Capture the cell that displays the provided text and extract its (x, y) central coordinate. 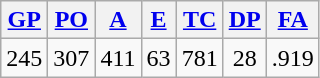
307 (72, 58)
63 (158, 58)
GP (24, 20)
E (158, 20)
411 (118, 58)
A (118, 20)
781 (200, 58)
TC (200, 20)
28 (244, 58)
FA (292, 20)
245 (24, 58)
.919 (292, 58)
PO (72, 20)
DP (244, 20)
